From the cell containing the given text, extract its center point as (x, y) coordinate. 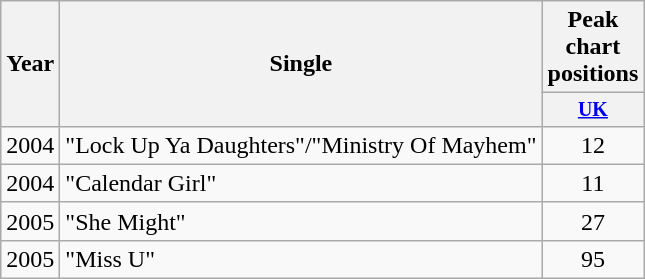
"Miss U" (301, 259)
12 (593, 145)
Year (30, 64)
Single (301, 64)
"Calendar Girl" (301, 183)
95 (593, 259)
"She Might" (301, 221)
UK (593, 110)
27 (593, 221)
Peak chart positions (593, 47)
11 (593, 183)
"Lock Up Ya Daughters"/"Ministry Of Mayhem" (301, 145)
